From the cell containing the given text, extract its center point as (x, y) coordinate. 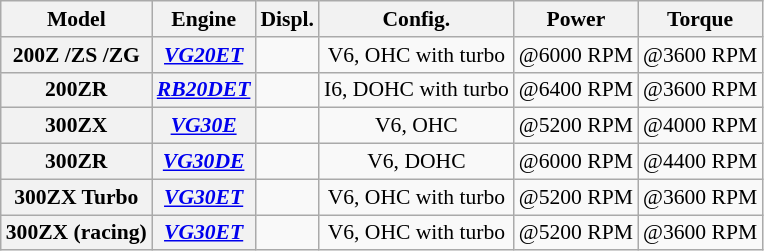
Engine (204, 19)
VG30E (204, 126)
@6400 RPM (576, 90)
VG20ET (204, 55)
Config. (416, 19)
Model (76, 19)
300ZX (racing) (76, 233)
VG30DE (204, 162)
Power (576, 19)
200Z /ZS /ZG (76, 55)
300ZX (76, 126)
200ZR (76, 90)
I6, DOHC with turbo (416, 90)
Torque (700, 19)
V6, DOHC (416, 162)
Displ. (287, 19)
300ZX Turbo (76, 197)
300ZR (76, 162)
RB20DET (204, 90)
@4000 RPM (700, 126)
V6, OHC (416, 126)
@4400 RPM (700, 162)
